Capture the cell that displays the provided text and extract its [X, Y] central coordinate. 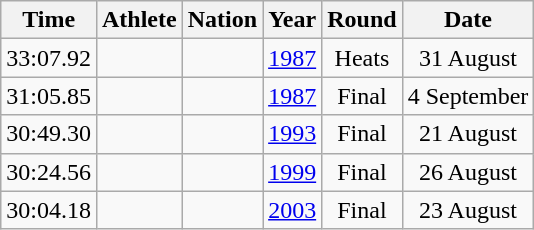
Heats [362, 58]
1999 [292, 172]
Round [362, 20]
23 August [468, 210]
21 August [468, 134]
Nation [222, 20]
30:49.30 [49, 134]
Athlete [139, 20]
33:07.92 [49, 58]
1993 [292, 134]
2003 [292, 210]
Date [468, 20]
26 August [468, 172]
Time [49, 20]
30:04.18 [49, 210]
31:05.85 [49, 96]
30:24.56 [49, 172]
4 September [468, 96]
Year [292, 20]
31 August [468, 58]
